Provide the [X, Y] coordinate of the cell's center where the given text is located.  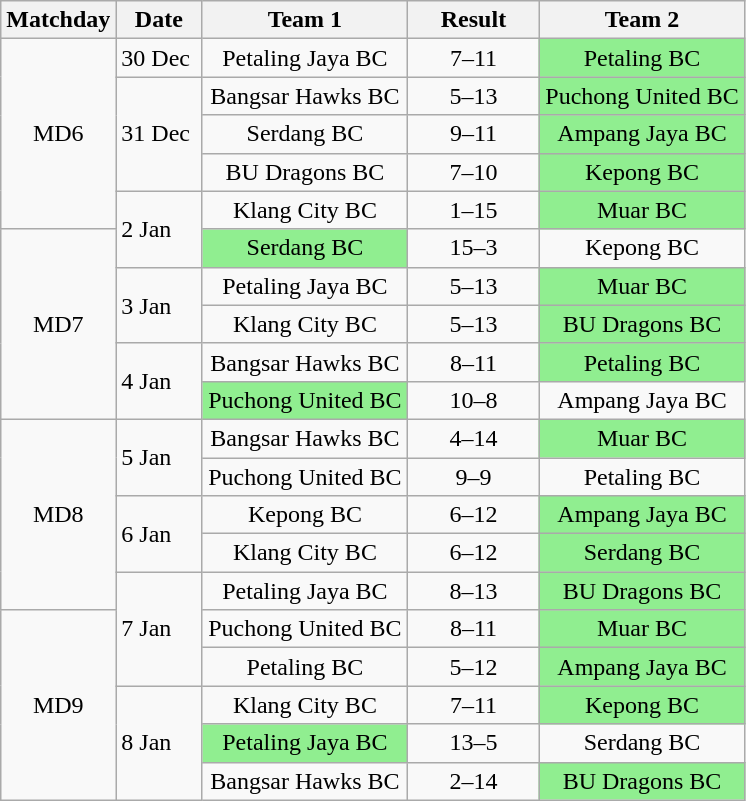
Team 2 [642, 20]
30 Dec [159, 58]
3 Jan [159, 305]
15–3 [474, 248]
MD7 [58, 324]
Date [159, 20]
4 Jan [159, 381]
1–15 [474, 210]
2 Jan [159, 229]
7–10 [474, 172]
5 Jan [159, 457]
4–14 [474, 438]
2–14 [474, 781]
Team 1 [305, 20]
5–12 [474, 667]
7 Jan [159, 629]
6 Jan [159, 534]
MD6 [58, 134]
MD9 [58, 705]
8–13 [474, 591]
9–9 [474, 477]
9–11 [474, 134]
8 Jan [159, 743]
Result [474, 20]
13–5 [474, 743]
Matchday [58, 20]
10–8 [474, 400]
MD8 [58, 514]
31 Dec [159, 134]
